Return the [x, y] coordinate for the center point of the cell that contains the specified text.  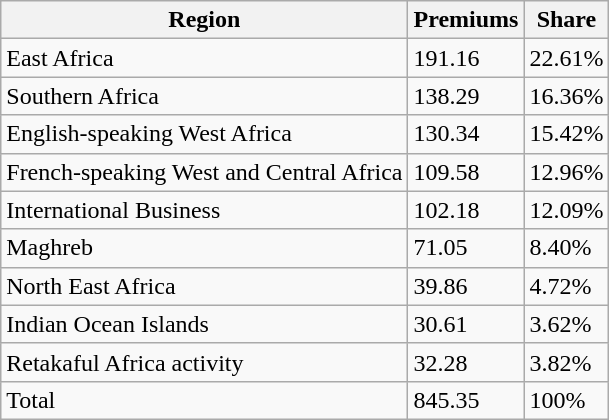
12.96% [566, 172]
100% [566, 400]
32.28 [466, 362]
International Business [204, 210]
Region [204, 20]
North East Africa [204, 286]
Maghreb [204, 248]
71.05 [466, 248]
12.09% [566, 210]
Indian Ocean Islands [204, 324]
Retakaful Africa activity [204, 362]
39.86 [466, 286]
4.72% [566, 286]
130.34 [466, 134]
109.58 [466, 172]
Southern Africa [204, 96]
16.36% [566, 96]
191.16 [466, 58]
Premiums [466, 20]
138.29 [466, 96]
3.62% [566, 324]
Total [204, 400]
French-speaking West and Central Africa [204, 172]
8.40% [566, 248]
English-speaking West Africa [204, 134]
Share [566, 20]
East Africa [204, 58]
102.18 [466, 210]
30.61 [466, 324]
3.82% [566, 362]
22.61% [566, 58]
845.35 [466, 400]
15.42% [566, 134]
